For the text-containing cell, return its midpoint in [X, Y] coordinate format. 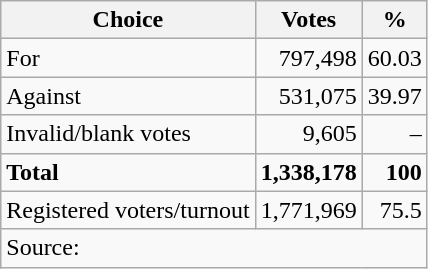
Votes [308, 20]
39.97 [394, 96]
Choice [128, 20]
For [128, 58]
531,075 [308, 96]
– [394, 134]
% [394, 20]
Against [128, 96]
Total [128, 172]
60.03 [394, 58]
Invalid/blank votes [128, 134]
1,771,969 [308, 210]
Registered voters/turnout [128, 210]
797,498 [308, 58]
1,338,178 [308, 172]
75.5 [394, 210]
100 [394, 172]
9,605 [308, 134]
Source: [214, 248]
